Find where the given text appears and provide that cell's center as (x, y) coordinate. 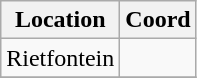
Rietfontein (60, 58)
Location (60, 20)
Coord (158, 20)
